Search for the cell housing the specified text and yield its [x, y] center coordinate. 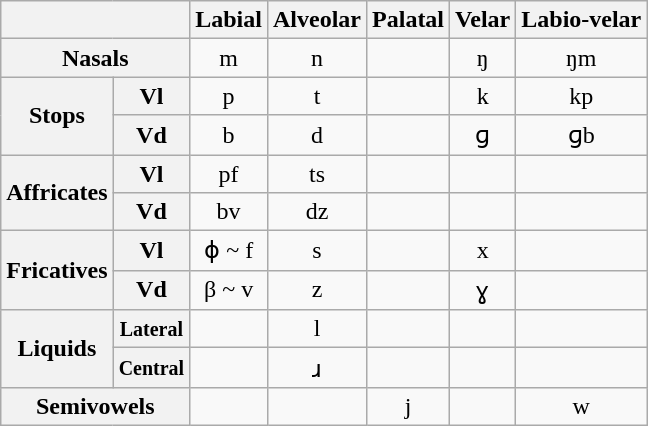
Nasals [96, 58]
pf [229, 173]
d [316, 135]
ŋ [483, 58]
l [316, 329]
Velar [483, 20]
dz [316, 212]
Alveolar [316, 20]
Semivowels [96, 406]
β ~ v [229, 290]
Affricates [57, 192]
kp [582, 96]
bv [229, 212]
ɣ [483, 290]
n [316, 58]
ɡb [582, 135]
Fricatives [57, 270]
w [582, 406]
x [483, 251]
Central [152, 368]
z [316, 290]
ɹ [316, 368]
s [316, 251]
m [229, 58]
j [408, 406]
ɸ ~ f [229, 251]
Labio-velar [582, 20]
ŋm [582, 58]
p [229, 96]
ɡ [483, 135]
Lateral [152, 329]
ts [316, 173]
Labial [229, 20]
k [483, 96]
Liquids [57, 349]
b [229, 135]
Palatal [408, 20]
Stops [57, 116]
t [316, 96]
